Find where the given text appears and provide that cell's center as [x, y] coordinate. 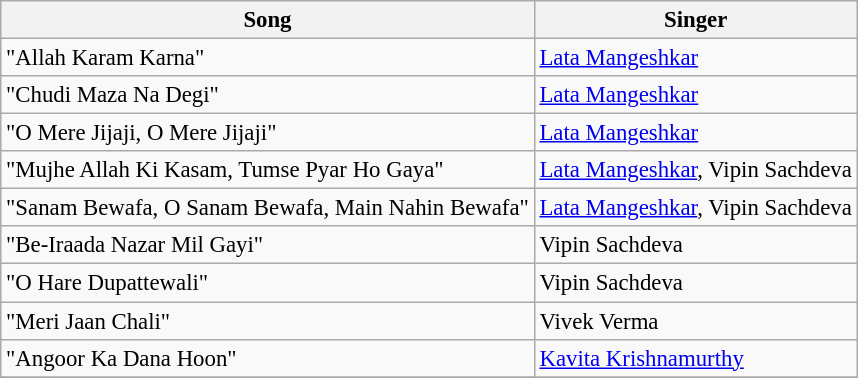
"Allah Karam Karna" [268, 58]
Singer [696, 20]
"Meri Jaan Chali" [268, 321]
Vivek Verma [696, 321]
"Be-Iraada Nazar Mil Gayi" [268, 245]
"Sanam Bewafa, O Sanam Bewafa, Main Nahin Bewafa" [268, 208]
Song [268, 20]
Kavita Krishnamurthy [696, 358]
"O Hare Dupattewali" [268, 283]
"Mujhe Allah Ki Kasam, Tumse Pyar Ho Gaya" [268, 170]
"Angoor Ka Dana Hoon" [268, 358]
"O Mere Jijaji, O Mere Jijaji" [268, 133]
"Chudi Maza Na Degi" [268, 95]
